Provide the [x, y] coordinate of the cell's center where the given text is located.  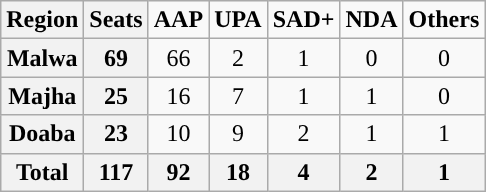
Seats [116, 20]
4 [304, 172]
SAD+ [304, 20]
16 [178, 96]
92 [178, 172]
Region [42, 20]
Malwa [42, 58]
7 [238, 96]
AAP [178, 20]
66 [178, 58]
NDA [372, 20]
UPA [238, 20]
Others [444, 20]
9 [238, 134]
Total [42, 172]
117 [116, 172]
18 [238, 172]
25 [116, 96]
69 [116, 58]
Majha [42, 96]
10 [178, 134]
23 [116, 134]
Doaba [42, 134]
